Output the [x, y] coordinate of the center of the cell containing the given text.  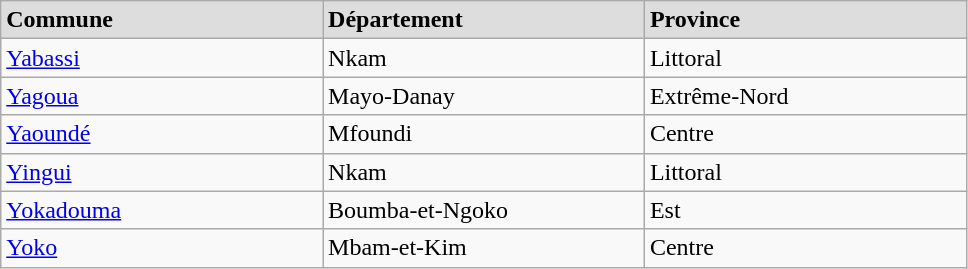
Commune [162, 20]
Yagoua [162, 96]
Yokadouma [162, 210]
Yaoundé [162, 134]
Extrême-Nord [805, 96]
Yabassi [162, 58]
Est [805, 210]
Yingui [162, 172]
Département [484, 20]
Mfoundi [484, 134]
Province [805, 20]
Mayo-Danay [484, 96]
Boumba-et-Ngoko [484, 210]
Mbam-et-Kim [484, 248]
Yoko [162, 248]
